Capture the cell that displays the provided text and extract its (x, y) central coordinate. 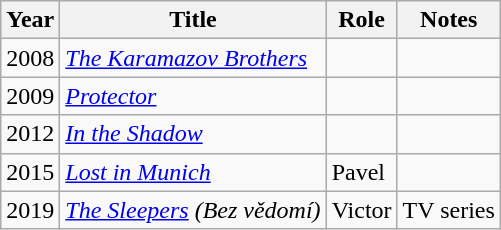
2009 (30, 96)
Notes (448, 20)
The Sleepers (Bez vědomí) (193, 210)
Pavel (362, 172)
Title (193, 20)
Victor (362, 210)
2015 (30, 172)
2008 (30, 58)
2012 (30, 134)
TV series (448, 210)
Lost in Munich (193, 172)
Role (362, 20)
The Karamazov Brothers (193, 58)
Year (30, 20)
Protector (193, 96)
2019 (30, 210)
In the Shadow (193, 134)
